Identify which cell holds the provided text, then report its [x, y] central coordinate. 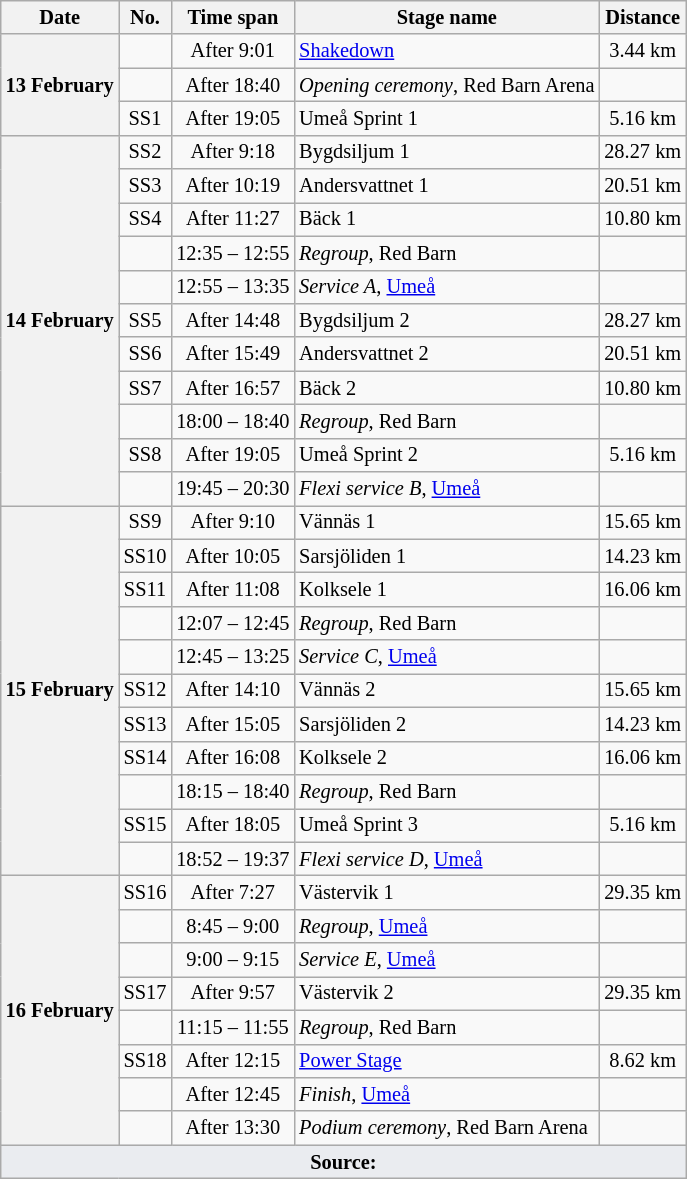
Service A, Umeå [446, 287]
12:55 – 13:35 [232, 287]
After 14:10 [232, 690]
19:45 – 20:30 [232, 489]
Umeå Sprint 2 [446, 455]
3.44 km [642, 51]
SS9 [146, 522]
After 9:18 [232, 152]
After 12:45 [232, 1094]
Stage name [446, 17]
14 February [60, 320]
Time span [232, 17]
SS13 [146, 724]
Flexi service B, Umeå [446, 489]
SS2 [146, 152]
Regroup, Umeå [446, 926]
SS6 [146, 354]
8:45 – 9:00 [232, 926]
Kolksele 2 [446, 758]
SS12 [146, 690]
After 15:49 [232, 354]
12:45 – 13:25 [232, 657]
Flexi service D, Umeå [446, 859]
13 February [60, 84]
After 16:57 [232, 388]
After 9:01 [232, 51]
After 9:57 [232, 993]
Finish, Umeå [446, 1094]
Kolksele 1 [446, 589]
9:00 – 9:15 [232, 960]
Umeå Sprint 1 [446, 118]
Umeå Sprint 3 [446, 825]
Andersvattnet 1 [446, 186]
18:52 – 19:37 [232, 859]
Shakedown [446, 51]
After 16:08 [232, 758]
Bäck 2 [446, 388]
SS17 [146, 993]
Opening ceremony, Red Barn Arena [446, 85]
18:00 – 18:40 [232, 421]
8.62 km [642, 1061]
11:15 – 11:55 [232, 1027]
Andersvattnet 2 [446, 354]
After 12:15 [232, 1061]
No. [146, 17]
Service C, Umeå [446, 657]
After 7:27 [232, 892]
Service E, Umeå [446, 960]
After 9:10 [232, 522]
After 11:27 [232, 219]
12:07 – 12:45 [232, 623]
After 18:40 [232, 85]
Podium ceremony, Red Barn Arena [446, 1128]
Bäck 1 [446, 219]
Vännäs 1 [446, 522]
Source: [344, 1162]
After 13:30 [232, 1128]
SS14 [146, 758]
After 10:05 [232, 556]
SS11 [146, 589]
SS4 [146, 219]
SS16 [146, 892]
Power Stage [446, 1061]
12:35 – 12:55 [232, 253]
SS15 [146, 825]
Date [60, 17]
Sarsjöliden 1 [446, 556]
Bygdsiljum 1 [446, 152]
Vännäs 2 [446, 690]
Sarsjöliden 2 [446, 724]
18:15 – 18:40 [232, 791]
SS8 [146, 455]
After 14:48 [232, 320]
SS10 [146, 556]
SS7 [146, 388]
SS3 [146, 186]
SS1 [146, 118]
Distance [642, 17]
After 15:05 [232, 724]
15 February [60, 690]
Bygdsiljum 2 [446, 320]
16 February [60, 1010]
After 10:19 [232, 186]
SS18 [146, 1061]
Västervik 2 [446, 993]
After 11:08 [232, 589]
Västervik 1 [446, 892]
SS5 [146, 320]
After 18:05 [232, 825]
